Detect which cell encompasses the target text, then output its [x, y] center coordinate. 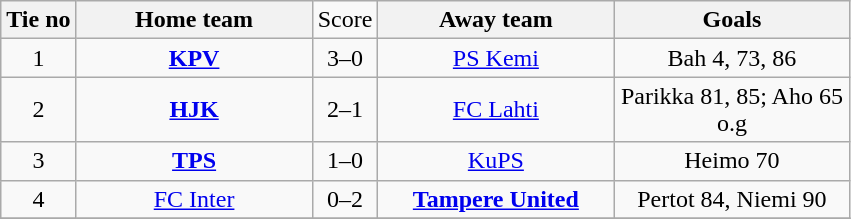
PS Kemi [496, 58]
TPS [194, 161]
Pertot 84, Niemi 90 [732, 199]
Parikka 81, 85; Aho 65 o.g [732, 110]
Away team [496, 20]
FC Lahti [496, 110]
KPV [194, 58]
Heimo 70 [732, 161]
Score [345, 20]
FC Inter [194, 199]
1–0 [345, 161]
3 [38, 161]
1 [38, 58]
Home team [194, 20]
Tampere United [496, 199]
2 [38, 110]
HJK [194, 110]
3–0 [345, 58]
0–2 [345, 199]
2–1 [345, 110]
Goals [732, 20]
Bah 4, 73, 86 [732, 58]
4 [38, 199]
Tie no [38, 20]
KuPS [496, 161]
